Detect which cell encompasses the target text, then output its [X, Y] center coordinate. 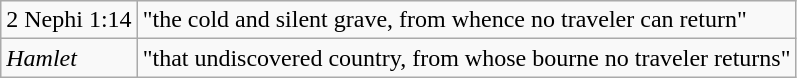
"that undiscovered country, from whose bourne no traveler returns" [466, 58]
2 Nephi 1:14 [69, 20]
"the cold and silent grave, from whence no traveler can return" [466, 20]
Hamlet [69, 58]
